Extract the [x, y] coordinate from the center of the cell holding the provided text.  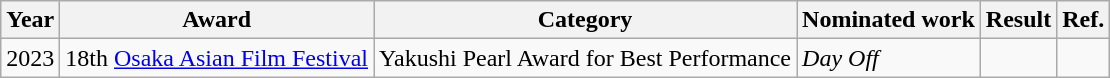
Yakushi Pearl Award for Best Performance [586, 58]
18th Osaka Asian Film Festival [217, 58]
Nominated work [889, 20]
Ref. [1084, 20]
Day Off [889, 58]
Year [30, 20]
Result [1018, 20]
2023 [30, 58]
Category [586, 20]
Award [217, 20]
